From the cell containing the given text, extract its center point as (x, y) coordinate. 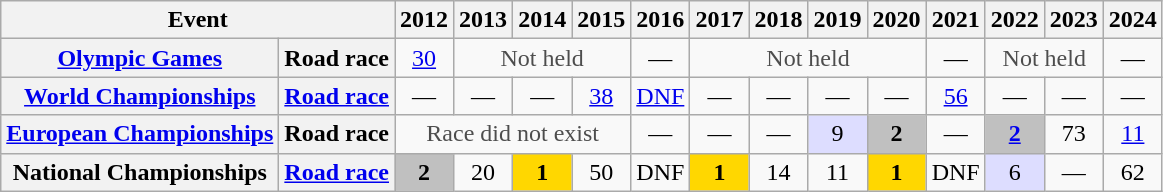
European Championships (140, 134)
2017 (720, 20)
30 (424, 58)
50 (602, 172)
73 (1074, 134)
2012 (424, 20)
62 (1132, 172)
Event (198, 20)
56 (956, 96)
2021 (956, 20)
2019 (838, 20)
2023 (1074, 20)
20 (484, 172)
2024 (1132, 20)
6 (1014, 172)
Race did not exist (513, 134)
2015 (602, 20)
2013 (484, 20)
2020 (896, 20)
World Championships (140, 96)
2014 (542, 20)
2018 (778, 20)
Olympic Games (140, 58)
National Championships (140, 172)
2022 (1014, 20)
38 (602, 96)
9 (838, 134)
2016 (660, 20)
14 (778, 172)
